Scan for the cell matching the given text and deliver its [X, Y] coordinate at center. 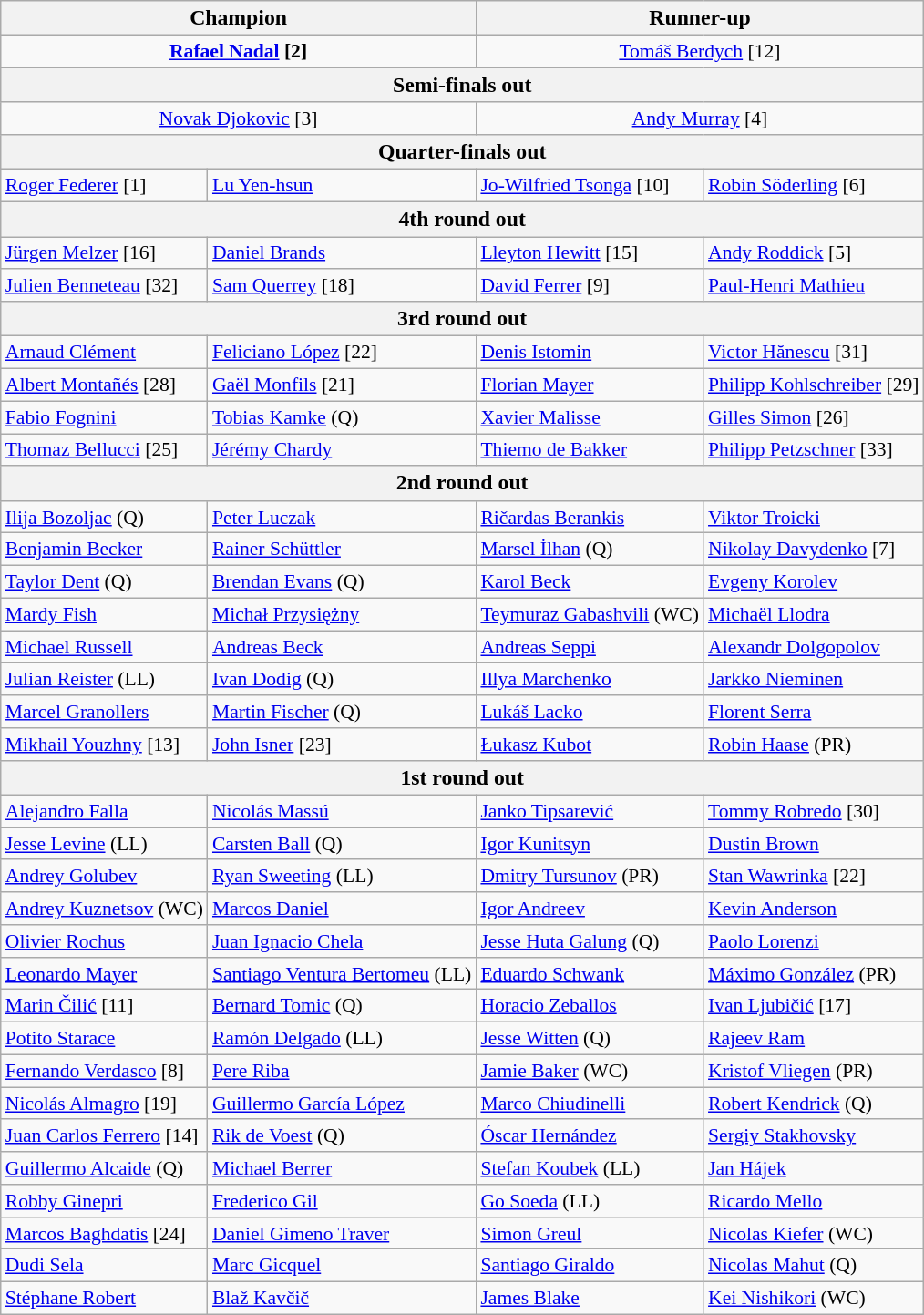
Bernard Tomic (Q) [342, 1006]
Robert Kendrick (Q) [814, 1104]
Frederico Gil [342, 1201]
Andrey Golubev [104, 877]
Jan Hájek [814, 1168]
Denis Istomin [590, 353]
Óscar Hernández [590, 1136]
Kei Nishikori (WC) [814, 1299]
Kristof Vliegen (PR) [814, 1072]
Paul-Henri Mathieu [814, 286]
Robin Haase (PR) [814, 745]
Olivier Rochus [104, 941]
Alejandro Falla [104, 812]
Robin Söderling [6] [814, 186]
Marco Chiudinelli [590, 1104]
Santiago Giraldo [590, 1266]
James Blake [590, 1299]
Igor Andreev [590, 909]
Ričardas Berankis [590, 518]
Ramón Delgado (LL) [342, 1039]
Tomáš Berdych [12] [700, 52]
Jesse Huta Galung (Q) [590, 941]
Máximo González (PR) [814, 974]
Jesse Witten (Q) [590, 1039]
Ivan Dodig (Q) [342, 680]
Champion [239, 18]
Nikolay Davydenko [7] [814, 550]
Guillermo García López [342, 1104]
Stéphane Robert [104, 1299]
Nicolas Kiefer (WC) [814, 1234]
Runner-up [700, 18]
Tommy Robredo [30] [814, 812]
Simon Greul [590, 1234]
Semi-finals out [463, 86]
Rik de Voest (Q) [342, 1136]
Fernando Verdasco [8] [104, 1072]
1st round out [463, 778]
Tobias Kamke (Q) [342, 417]
Andy Murray [4] [700, 119]
Daniel Brands [342, 253]
Jarkko Nieminen [814, 680]
Illya Marchenko [590, 680]
Daniel Gimeno Traver [342, 1234]
Potito Starace [104, 1039]
Sam Querrey [18] [342, 286]
Marcel Granollers [104, 712]
Rajeev Ram [814, 1039]
Julian Reister (LL) [104, 680]
Paolo Lorenzi [814, 941]
Igor Kunitsyn [590, 844]
Lleyton Hewitt [15] [590, 253]
Jérémy Chardy [342, 450]
Andy Roddick [5] [814, 253]
Arnaud Clément [104, 353]
Juan Ignacio Chela [342, 941]
Florian Mayer [590, 385]
Dmitry Tursunov (PR) [590, 877]
4th round out [463, 220]
Andreas Seppi [590, 647]
Feliciano López [22] [342, 353]
Philipp Petzschner [33] [814, 450]
Mardy Fish [104, 614]
Andrey Kuznetsov (WC) [104, 909]
Michael Berrer [342, 1168]
Ilija Bozoljac (Q) [104, 518]
Dustin Brown [814, 844]
Rafael Nadal [2] [239, 52]
Horacio Zeballos [590, 1006]
3rd round out [463, 319]
Brendan Evans (Q) [342, 582]
Robby Ginepri [104, 1201]
Peter Luczak [342, 518]
John Isner [23] [342, 745]
Gilles Simon [26] [814, 417]
Leonardo Mayer [104, 974]
Michał Przysiężny [342, 614]
Sergiy Stakhovsky [814, 1136]
Albert Montañés [28] [104, 385]
Marcos Daniel [342, 909]
Victor Hănescu [31] [814, 353]
Jesse Levine (LL) [104, 844]
Taylor Dent (Q) [104, 582]
Jamie Baker (WC) [590, 1072]
Marin Čilić [11] [104, 1006]
Kevin Anderson [814, 909]
Alexandr Dolgopolov [814, 647]
Mikhail Youzhny [13] [104, 745]
Juan Carlos Ferrero [14] [104, 1136]
Nicolás Massú [342, 812]
2nd round out [463, 484]
Janko Tipsarević [590, 812]
Santiago Ventura Bertomeu (LL) [342, 974]
Rainer Schüttler [342, 550]
Benjamin Becker [104, 550]
Ivan Ljubičić [17] [814, 1006]
Florent Serra [814, 712]
Xavier Malisse [590, 417]
Nicolás Almagro [19] [104, 1104]
Novak Djokovic [3] [239, 119]
Go Soeda (LL) [590, 1201]
Andreas Beck [342, 647]
Thomaz Bellucci [25] [104, 450]
David Ferrer [9] [590, 286]
Martin Fischer (Q) [342, 712]
Michael Russell [104, 647]
Thiemo de Bakker [590, 450]
Julien Benneteau [32] [104, 286]
Lu Yen-hsun [342, 186]
Lukáš Lacko [590, 712]
Dudi Sela [104, 1266]
Ricardo Mello [814, 1201]
Łukasz Kubot [590, 745]
Michaël Llodra [814, 614]
Carsten Ball (Q) [342, 844]
Philipp Kohlschreiber [29] [814, 385]
Gaël Monfils [21] [342, 385]
Marcos Baghdatis [24] [104, 1234]
Pere Riba [342, 1072]
Blaž Kavčič [342, 1299]
Guillermo Alcaide (Q) [104, 1168]
Evgeny Korolev [814, 582]
Marc Gicquel [342, 1266]
Marsel İlhan (Q) [590, 550]
Fabio Fognini [104, 417]
Roger Federer [1] [104, 186]
Teymuraz Gabashvili (WC) [590, 614]
Eduardo Schwank [590, 974]
Jürgen Melzer [16] [104, 253]
Stefan Koubek (LL) [590, 1168]
Nicolas Mahut (Q) [814, 1266]
Jo-Wilfried Tsonga [10] [590, 186]
Quarter-finals out [463, 152]
Viktor Troicki [814, 518]
Stan Wawrinka [22] [814, 877]
Ryan Sweeting (LL) [342, 877]
Karol Beck [590, 582]
